Provide the [X, Y] coordinate of the cell's center where the given text is located.  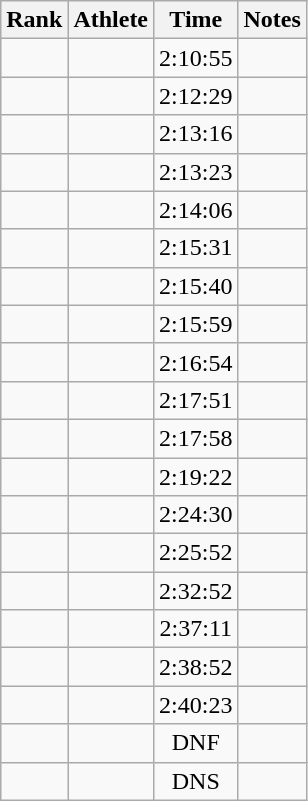
2:17:51 [196, 400]
DNS [196, 781]
2:15:40 [196, 286]
Rank [34, 20]
2:15:59 [196, 324]
2:25:52 [196, 553]
2:15:31 [196, 248]
DNF [196, 743]
2:38:52 [196, 667]
2:13:16 [196, 134]
2:24:30 [196, 515]
2:40:23 [196, 705]
Athlete [111, 20]
2:32:52 [196, 591]
2:12:29 [196, 96]
Time [196, 20]
2:14:06 [196, 210]
2:37:11 [196, 629]
2:16:54 [196, 362]
2:19:22 [196, 477]
2:17:58 [196, 438]
Notes [272, 20]
2:10:55 [196, 58]
2:13:23 [196, 172]
